Provide the [x, y] coordinate of the cell's center where the given text is located.  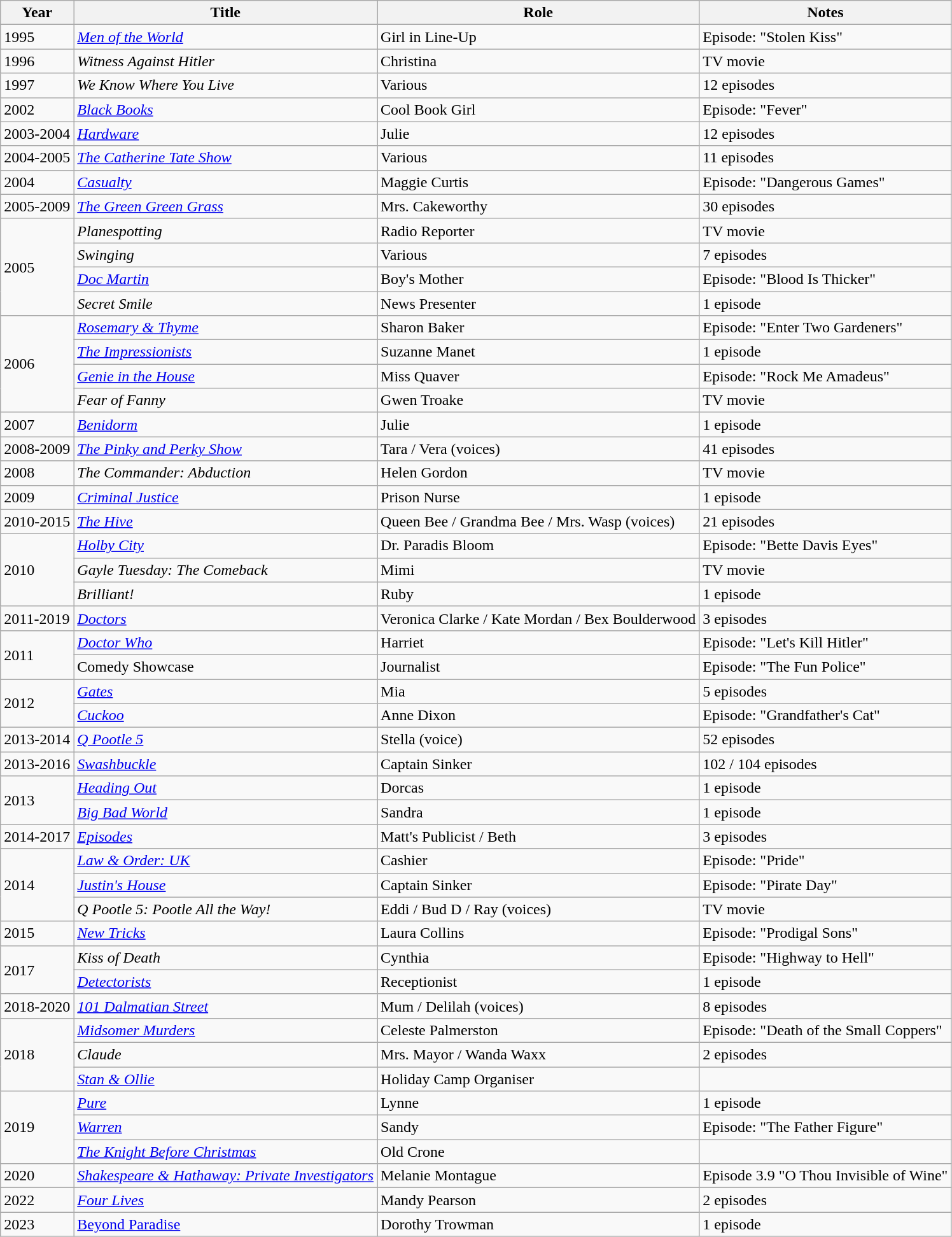
Year [37, 13]
Casualty [225, 182]
2013 [37, 800]
Episode: "Grandfather's Cat" [825, 716]
Sandra [538, 812]
Genie in the House [225, 376]
Old Crone [538, 1152]
Pure [225, 1103]
Episodes [225, 837]
2013-2016 [37, 764]
2022 [37, 1200]
Midsomer Murders [225, 1030]
Episode: "Rock Me Amadeus" [825, 376]
2017 [37, 970]
Mimi [538, 570]
Q Pootle 5: Pootle All the Way! [225, 909]
Big Bad World [225, 812]
Criminal Justice [225, 497]
2004 [37, 182]
1996 [37, 61]
The Commander: Abduction [225, 473]
Brilliant! [225, 594]
Episode: "Stolen Kiss" [825, 37]
2007 [37, 425]
Gayle Tuesday: The Comeback [225, 570]
Anne Dixon [538, 716]
We Know Where You Live [225, 85]
Dorcas [538, 788]
Mrs. Mayor / Wanda Waxx [538, 1054]
7 episodes [825, 255]
Dorothy Trowman [538, 1224]
Cuckoo [225, 716]
2023 [37, 1224]
Q Pootle 5 [225, 740]
Girl in Line-Up [538, 37]
2002 [37, 110]
Episode: "Blood Is Thicker" [825, 279]
2010 [37, 570]
Veronica Clarke / Kate Mordan / Bex Boulderwood [538, 618]
Black Books [225, 110]
Mum / Delilah (voices) [538, 1006]
1997 [37, 85]
Shakespeare & Hathaway: Private Investigators [225, 1176]
Melanie Montague [538, 1176]
Title [225, 13]
The Pinky and Perky Show [225, 449]
Gates [225, 691]
Ruby [538, 594]
2014-2017 [37, 837]
Episode: "Death of the Small Coppers" [825, 1030]
Claude [225, 1054]
Prison Nurse [538, 497]
Episode: "Pirate Day" [825, 885]
1995 [37, 37]
2008-2009 [37, 449]
2018 [37, 1054]
2008 [37, 473]
Radio Reporter [538, 230]
Helen Gordon [538, 473]
Episode: "The Father Figure" [825, 1127]
Cynthia [538, 958]
102 / 104 episodes [825, 764]
Benidorm [225, 425]
Detectorists [225, 982]
News Presenter [538, 304]
The Impressionists [225, 352]
Episode: "Let's Kill Hitler" [825, 642]
Tara / Vera (voices) [538, 449]
21 episodes [825, 521]
2006 [37, 364]
41 episodes [825, 449]
Episode: "Highway to Hell" [825, 958]
Episode: "Bette Davis Eyes" [825, 546]
Episode: "Dangerous Games" [825, 182]
2011 [37, 654]
New Tricks [225, 933]
Beyond Paradise [225, 1224]
Witness Against Hitler [225, 61]
Mandy Pearson [538, 1200]
Gwen Troake [538, 400]
2010-2015 [37, 521]
Swashbuckle [225, 764]
Mrs. Cakeworthy [538, 206]
2011-2019 [37, 618]
Stella (voice) [538, 740]
Suzanne Manet [538, 352]
101 Dalmatian Street [225, 1006]
2003-2004 [37, 134]
Law & Order: UK [225, 861]
Planespotting [225, 230]
Episode: "Pride" [825, 861]
Cashier [538, 861]
5 episodes [825, 691]
Sandy [538, 1127]
Episode 3.9 "O Thou Invisible of Wine" [825, 1176]
Miss Quaver [538, 376]
Holby City [225, 546]
Hardware [225, 134]
2015 [37, 933]
2019 [37, 1127]
Celeste Palmerston [538, 1030]
Doctors [225, 618]
Rosemary & Thyme [225, 328]
Queen Bee / Grandma Bee / Mrs. Wasp (voices) [538, 521]
2013-2014 [37, 740]
30 episodes [825, 206]
Mia [538, 691]
11 episodes [825, 158]
2009 [37, 497]
Maggie Curtis [538, 182]
The Green Green Grass [225, 206]
Sharon Baker [538, 328]
Episode: "Fever" [825, 110]
Episode: "Prodigal Sons" [825, 933]
Comedy Showcase [225, 667]
Christina [538, 61]
52 episodes [825, 740]
The Catherine Tate Show [225, 158]
Swinging [225, 255]
Cool Book Girl [538, 110]
2012 [37, 703]
8 episodes [825, 1006]
Harriet [538, 642]
Heading Out [225, 788]
2004-2005 [37, 158]
Secret Smile [225, 304]
Fear of Fanny [225, 400]
Kiss of Death [225, 958]
2020 [37, 1176]
Men of the World [225, 37]
Holiday Camp Organiser [538, 1079]
2005-2009 [37, 206]
Eddi / Bud D / Ray (voices) [538, 909]
Boy's Mother [538, 279]
Doc Martin [225, 279]
Episode: "The Fun Police" [825, 667]
Lynne [538, 1103]
Justin's House [225, 885]
Notes [825, 13]
Warren [225, 1127]
Matt's Publicist / Beth [538, 837]
Dr. Paradis Bloom [538, 546]
2014 [37, 885]
Receptionist [538, 982]
Episode: "Enter Two Gardeners" [825, 328]
The Hive [225, 521]
Doctor Who [225, 642]
Laura Collins [538, 933]
Stan & Ollie [225, 1079]
Role [538, 13]
The Knight Before Christmas [225, 1152]
2018-2020 [37, 1006]
Journalist [538, 667]
Four Lives [225, 1200]
2005 [37, 267]
